Identify which cell holds the provided text, then report its [x, y] central coordinate. 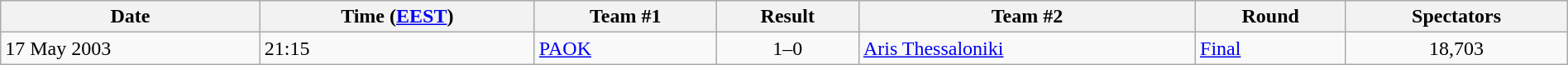
Round [1270, 17]
1–0 [787, 48]
Time (EEST) [397, 17]
Date [131, 17]
Team #1 [625, 17]
Team #2 [1027, 17]
Final [1270, 48]
Result [787, 17]
18,703 [1456, 48]
PAOK [625, 48]
Spectators [1456, 17]
Aris Thessaloniki [1027, 48]
17 May 2003 [131, 48]
21:15 [397, 48]
